Extract the (x, y) coordinate from the center of the cell holding the provided text.  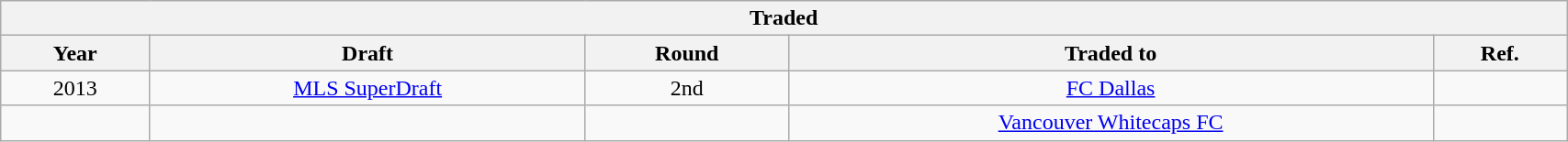
Vancouver Whitecaps FC (1111, 123)
Ref. (1500, 53)
Year (75, 53)
2013 (75, 88)
MLS SuperDraft (367, 88)
Traded to (1111, 53)
Draft (367, 53)
FC Dallas (1111, 88)
Traded (784, 18)
2nd (687, 88)
Round (687, 53)
